For the text-containing cell, return its midpoint in [X, Y] coordinate format. 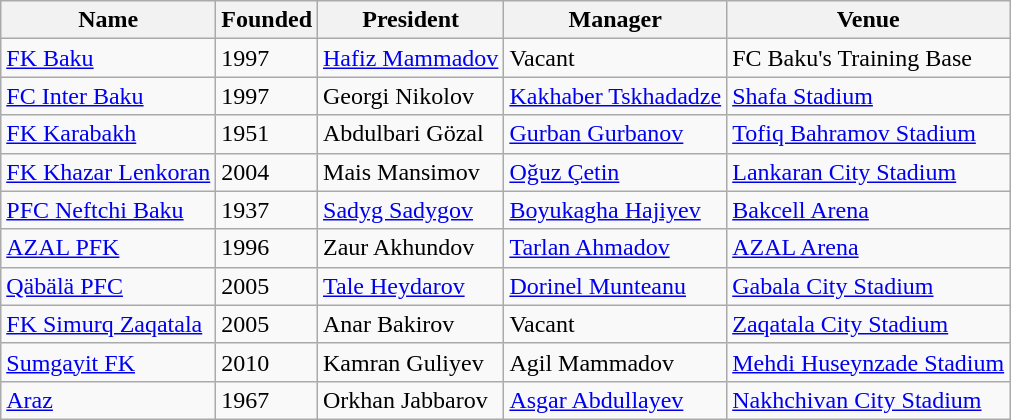
Founded [267, 20]
2004 [267, 172]
Tofiq Bahramov Stadium [868, 134]
Abdulbari Gözal [411, 134]
Sadyg Sadygov [411, 210]
FK Baku [108, 58]
Boyukagha Hajiyev [616, 210]
Georgi Nikolov [411, 96]
President [411, 20]
1967 [267, 400]
Qäbälä PFC [108, 286]
Tale Heydarov [411, 286]
Kamran Guliyev [411, 362]
FK Karabakh [108, 134]
Manager [616, 20]
Kakhaber Tskhadadze [616, 96]
Lankaran City Stadium [868, 172]
Gurban Gurbanov [616, 134]
Mais Mansimov [411, 172]
Shafa Stadium [868, 96]
FC Baku's Training Base [868, 58]
1937 [267, 210]
Zaur Akhundov [411, 248]
Gabala City Stadium [868, 286]
Oğuz Çetin [616, 172]
Zaqatala City Stadium [868, 324]
Anar Bakirov [411, 324]
Orkhan Jabbarov [411, 400]
Venue [868, 20]
FK Simurq Zaqatala [108, 324]
Nakhchivan City Stadium [868, 400]
Bakcell Arena [868, 210]
FK Khazar Lenkoran [108, 172]
Tarlan Ahmadov [616, 248]
2010 [267, 362]
Dorinel Munteanu [616, 286]
Name [108, 20]
AZAL PFK [108, 248]
1951 [267, 134]
PFC Neftchi Baku [108, 210]
AZAL Arena [868, 248]
1996 [267, 248]
Hafiz Mammadov [411, 58]
Sumgayit FK [108, 362]
Araz [108, 400]
Agil Mammadov [616, 362]
Asgar Abdullayev [616, 400]
Mehdi Huseynzade Stadium [868, 362]
FC Inter Baku [108, 96]
